Return the (x, y) coordinate for the center point of the cell that contains the specified text.  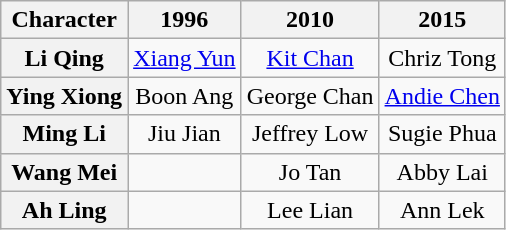
2010 (310, 20)
Jeffrey Low (310, 134)
Ann Lek (442, 210)
Andie Chen (442, 96)
Jiu Jian (185, 134)
Xiang Yun (185, 58)
Ah Ling (64, 210)
Jo Tan (310, 172)
Sugie Phua (442, 134)
2015 (442, 20)
Chriz Tong (442, 58)
Kit Chan (310, 58)
Character (64, 20)
Abby Lai (442, 172)
Li Qing (64, 58)
Ying Xiong (64, 96)
1996 (185, 20)
Boon Ang (185, 96)
Lee Lian (310, 210)
Wang Mei (64, 172)
George Chan (310, 96)
Ming Li (64, 134)
